Detect which cell encompasses the target text, then output its (x, y) center coordinate. 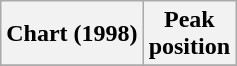
Peakposition (189, 34)
Chart (1998) (72, 34)
